Locate the cell with the specified text and output its [x, y] center coordinate. 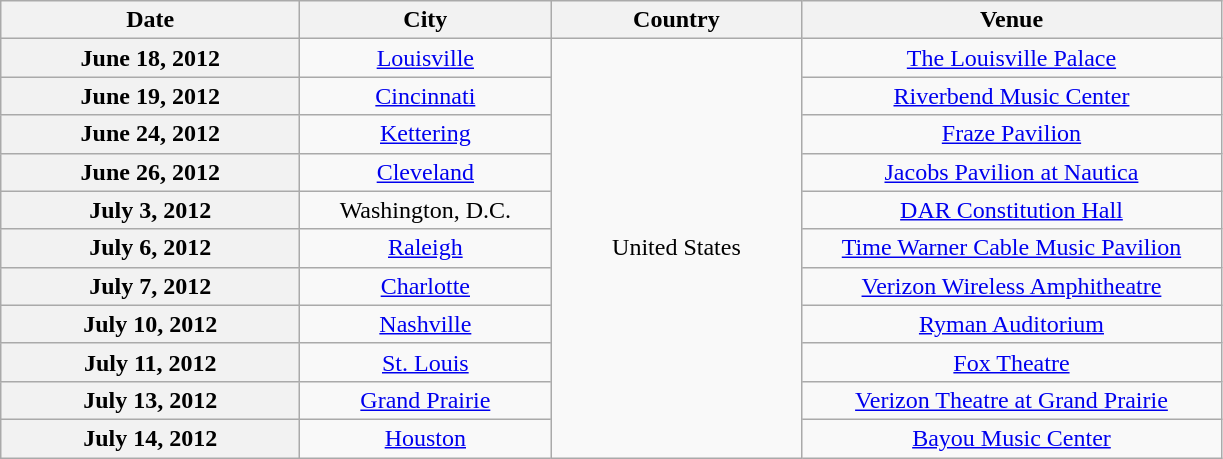
June 24, 2012 [150, 134]
July 6, 2012 [150, 248]
July 14, 2012 [150, 438]
Bayou Music Center [1012, 438]
July 13, 2012 [150, 400]
Fraze Pavilion [1012, 134]
Date [150, 20]
Kettering [426, 134]
Jacobs Pavilion at Nautica [1012, 172]
Fox Theatre [1012, 362]
Venue [1012, 20]
July 3, 2012 [150, 210]
Grand Prairie [426, 400]
Verizon Wireless Amphitheatre [1012, 286]
Houston [426, 438]
Nashville [426, 324]
Cleveland [426, 172]
United States [676, 248]
Time Warner Cable Music Pavilion [1012, 248]
The Louisville Palace [1012, 58]
July 10, 2012 [150, 324]
St. Louis [426, 362]
Washington, D.C. [426, 210]
Cincinnati [426, 96]
DAR Constitution Hall [1012, 210]
June 26, 2012 [150, 172]
Louisville [426, 58]
Ryman Auditorium [1012, 324]
June 18, 2012 [150, 58]
Raleigh [426, 248]
Country [676, 20]
July 11, 2012 [150, 362]
Verizon Theatre at Grand Prairie [1012, 400]
Charlotte [426, 286]
City [426, 20]
Riverbend Music Center [1012, 96]
June 19, 2012 [150, 96]
July 7, 2012 [150, 286]
